Return the (x, y) coordinate for the center point of the cell that contains the specified text.  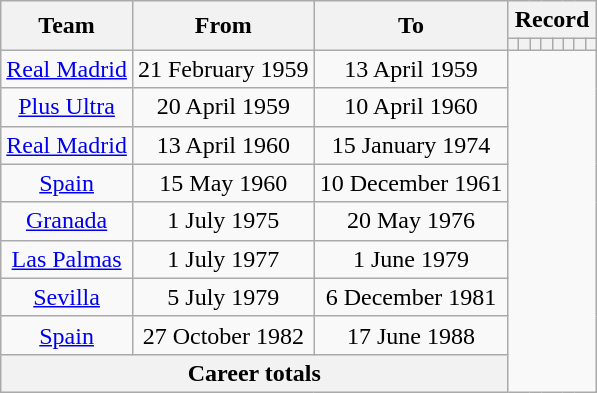
Team (67, 26)
20 April 1959 (223, 107)
From (223, 26)
15 January 1974 (411, 145)
Record (552, 20)
13 April 1960 (223, 145)
1 July 1977 (223, 259)
Granada (67, 221)
10 April 1960 (411, 107)
Plus Ultra (67, 107)
10 December 1961 (411, 183)
6 December 1981 (411, 297)
1 July 1975 (223, 221)
Las Palmas (67, 259)
20 May 1976 (411, 221)
17 June 1988 (411, 335)
Career totals (254, 373)
27 October 1982 (223, 335)
Sevilla (67, 297)
15 May 1960 (223, 183)
To (411, 26)
13 April 1959 (411, 69)
1 June 1979 (411, 259)
5 July 1979 (223, 297)
21 February 1959 (223, 69)
